Return [X, Y] of the center of cell containing provided text 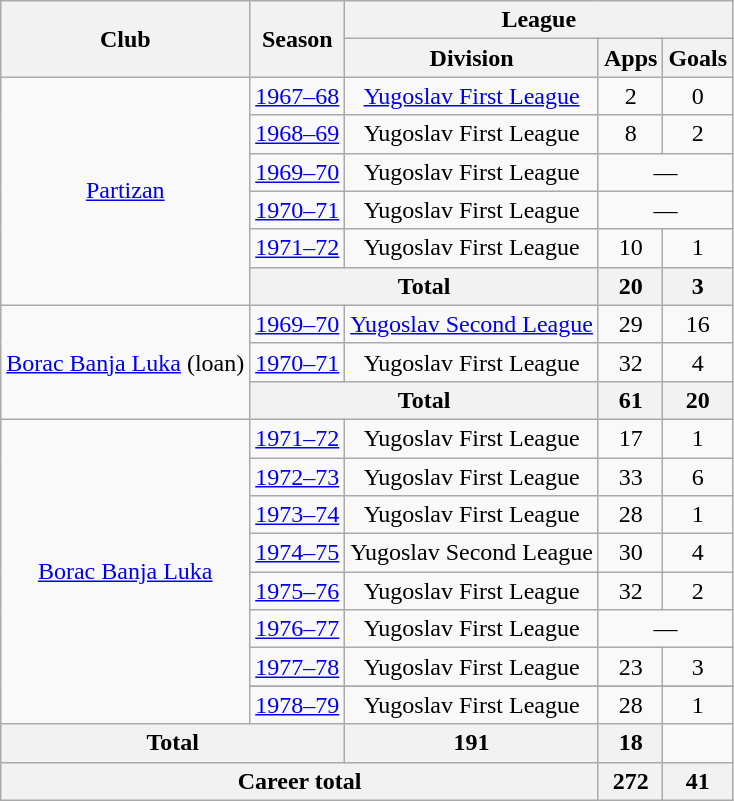
10 [630, 248]
Goals [698, 58]
Club [126, 39]
Borac Banja Luka (loan) [126, 362]
Apps [630, 58]
1974–75 [298, 553]
Borac Banja Luka [126, 571]
29 [630, 324]
1967–68 [298, 96]
1977–78 [298, 667]
1975–76 [298, 591]
6 [698, 477]
30 [630, 553]
Career total [300, 781]
272 [630, 781]
League [539, 20]
17 [630, 438]
Season [298, 39]
1968–69 [298, 134]
1973–74 [298, 515]
Partizan [126, 191]
1976–77 [298, 629]
41 [698, 781]
23 [630, 667]
18 [630, 743]
8 [630, 134]
Division [472, 58]
0 [698, 96]
16 [698, 324]
61 [630, 400]
1972–73 [298, 477]
191 [472, 743]
1978–79 [298, 705]
33 [630, 477]
